Identify which cell holds the provided text, then report its [x, y] central coordinate. 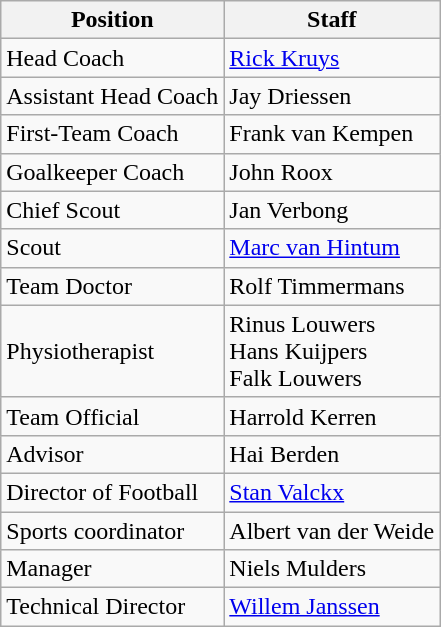
Willem Janssen [332, 607]
Harrold Kerren [332, 416]
Niels Mulders [332, 569]
Hai Berden [332, 454]
Chief Scout [112, 210]
John Roox [332, 172]
Marc van Hintum [332, 248]
Rolf Timmermans [332, 286]
Assistant Head Coach [112, 96]
Albert van der Weide [332, 531]
Staff [332, 20]
Goalkeeper Coach [112, 172]
Physiotherapist [112, 351]
Team Official [112, 416]
First-Team Coach [112, 134]
Rinus Louwers Hans Kuijpers Falk Louwers [332, 351]
Manager [112, 569]
Technical Director [112, 607]
Head Coach [112, 58]
Scout [112, 248]
Stan Valckx [332, 492]
Jay Driessen [332, 96]
Frank van Kempen [332, 134]
Position [112, 20]
Team Doctor [112, 286]
Director of Football [112, 492]
Advisor [112, 454]
Jan Verbong [332, 210]
Sports coordinator [112, 531]
Rick Kruys [332, 58]
